Pinpoint the cell where the given text exists, returning its (X, Y) midpoint coordinate. 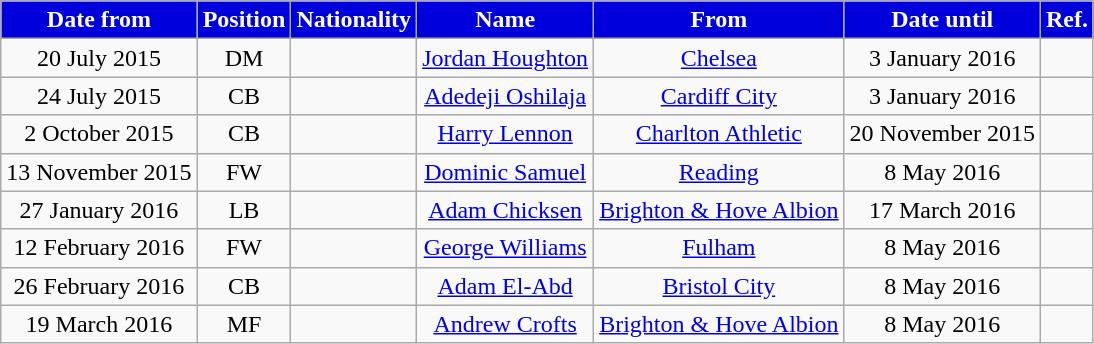
12 February 2016 (99, 248)
Date until (942, 20)
Adam El-Abd (506, 286)
Reading (719, 172)
Bristol City (719, 286)
Date from (99, 20)
From (719, 20)
Adam Chicksen (506, 210)
MF (244, 324)
26 February 2016 (99, 286)
Position (244, 20)
Name (506, 20)
17 March 2016 (942, 210)
20 November 2015 (942, 134)
Jordan Houghton (506, 58)
Andrew Crofts (506, 324)
19 March 2016 (99, 324)
Nationality (354, 20)
George Williams (506, 248)
Chelsea (719, 58)
Dominic Samuel (506, 172)
DM (244, 58)
20 July 2015 (99, 58)
Fulham (719, 248)
Ref. (1066, 20)
Harry Lennon (506, 134)
Adedeji Oshilaja (506, 96)
LB (244, 210)
24 July 2015 (99, 96)
27 January 2016 (99, 210)
13 November 2015 (99, 172)
Charlton Athletic (719, 134)
Cardiff City (719, 96)
2 October 2015 (99, 134)
